Capture the cell that displays the provided text and extract its (x, y) central coordinate. 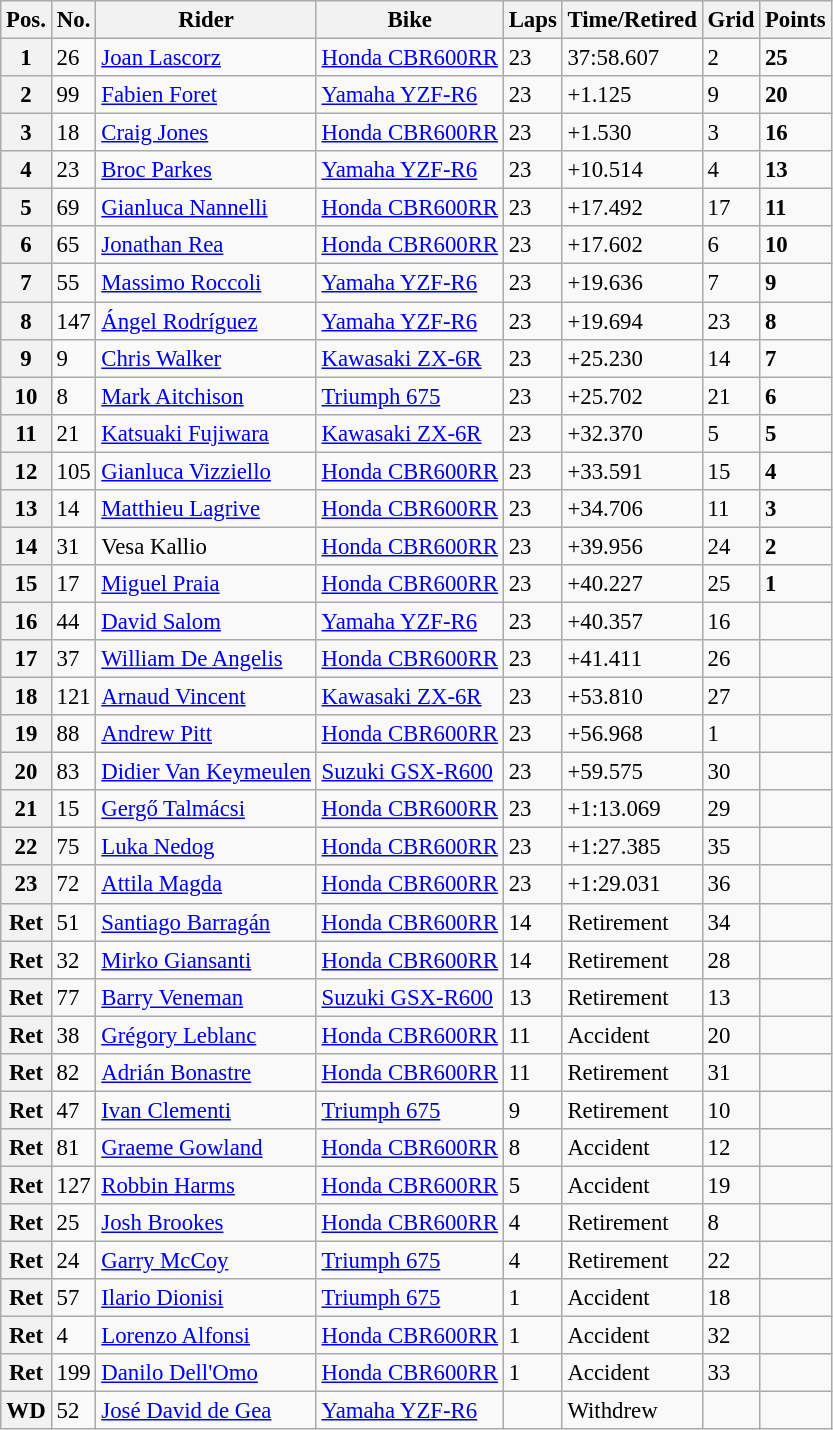
WD (26, 1411)
+1.530 (632, 133)
105 (74, 471)
Katsuaki Fujiwara (206, 433)
+41.411 (632, 659)
+33.591 (632, 471)
Ivan Clementi (206, 1110)
Ángel Rodríguez (206, 321)
Arnaud Vincent (206, 697)
+40.357 (632, 621)
28 (730, 960)
Rider (206, 20)
36 (730, 885)
121 (74, 697)
+17.492 (632, 208)
Barry Veneman (206, 997)
William De Angelis (206, 659)
75 (74, 847)
Gergő Talmácsi (206, 809)
Danilo Dell'Omo (206, 1373)
+1:29.031 (632, 885)
Joan Lascorz (206, 58)
29 (730, 809)
Withdrew (632, 1411)
83 (74, 772)
37 (74, 659)
Grid (730, 20)
Adrián Bonastre (206, 1073)
Laps (532, 20)
55 (74, 283)
+39.956 (632, 546)
127 (74, 1185)
+10.514 (632, 170)
Bike (410, 20)
David Salom (206, 621)
Josh Brookes (206, 1223)
Grégory Leblanc (206, 1035)
+34.706 (632, 509)
Vesa Kallio (206, 546)
52 (74, 1411)
65 (74, 245)
+59.575 (632, 772)
82 (74, 1073)
38 (74, 1035)
+25.702 (632, 396)
No. (74, 20)
Matthieu Lagrive (206, 509)
Didier Van Keymeulen (206, 772)
Luka Nedog (206, 847)
44 (74, 621)
+1:13.069 (632, 809)
147 (74, 321)
Fabien Foret (206, 95)
81 (74, 1148)
+56.968 (632, 734)
27 (730, 697)
+19.636 (632, 283)
69 (74, 208)
Lorenzo Alfonsi (206, 1336)
Massimo Roccoli (206, 283)
Santiago Barragán (206, 922)
José David de Gea (206, 1411)
37:58.607 (632, 58)
Gianluca Vizziello (206, 471)
+53.810 (632, 697)
Mark Aitchison (206, 396)
99 (74, 95)
57 (74, 1298)
Jonathan Rea (206, 245)
35 (730, 847)
Craig Jones (206, 133)
Graeme Gowland (206, 1148)
+17.602 (632, 245)
Points (796, 20)
Andrew Pitt (206, 734)
Robbin Harms (206, 1185)
77 (74, 997)
51 (74, 922)
72 (74, 885)
+32.370 (632, 433)
Broc Parkes (206, 170)
+1:27.385 (632, 847)
199 (74, 1373)
Chris Walker (206, 358)
30 (730, 772)
Miguel Praia (206, 584)
Attila Magda (206, 885)
Pos. (26, 20)
Ilario Dionisi (206, 1298)
34 (730, 922)
+19.694 (632, 321)
+25.230 (632, 358)
33 (730, 1373)
Garry McCoy (206, 1261)
+1.125 (632, 95)
88 (74, 734)
+40.227 (632, 584)
47 (74, 1110)
Gianluca Nannelli (206, 208)
Time/Retired (632, 20)
Mirko Giansanti (206, 960)
